From the cell containing the given text, extract its center point as (x, y) coordinate. 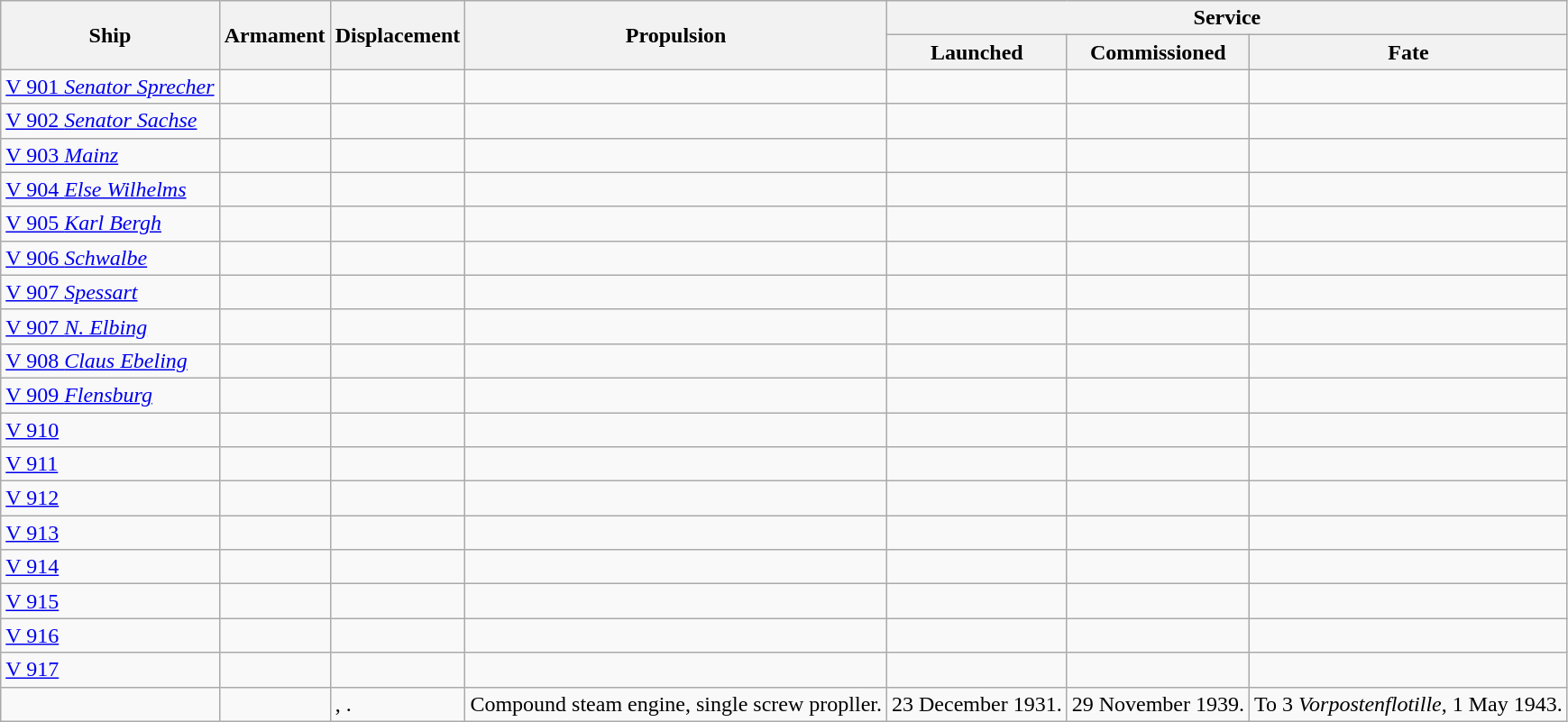
V 912 (110, 498)
Armament (274, 35)
Service (1228, 18)
Fate (1408, 52)
V 914 (110, 567)
V 911 (110, 464)
V 910 (110, 430)
V 916 (110, 635)
V 917 (110, 670)
V 915 (110, 601)
V 901 Senator Sprecher (110, 87)
23 December 1931. (977, 704)
Ship (110, 35)
Propulsion (676, 35)
Displacement (398, 35)
V 903 Mainz (110, 155)
V 913 (110, 533)
V 904 Else Wilhelms (110, 189)
To 3 Vorpostenflotille, 1 May 1943. (1408, 704)
V 906 Schwalbe (110, 258)
V 902 Senator Sachse (110, 121)
Launched (977, 52)
V 905 Karl Bergh (110, 224)
Compound steam engine, single screw propller. (676, 704)
29 November 1939. (1158, 704)
V 908 Claus Ebeling (110, 361)
, . (398, 704)
V 907 Spessart (110, 292)
V 907 N. Elbing (110, 326)
V 909 Flensburg (110, 395)
Commissioned (1158, 52)
